Detect which cell encompasses the target text, then output its [x, y] center coordinate. 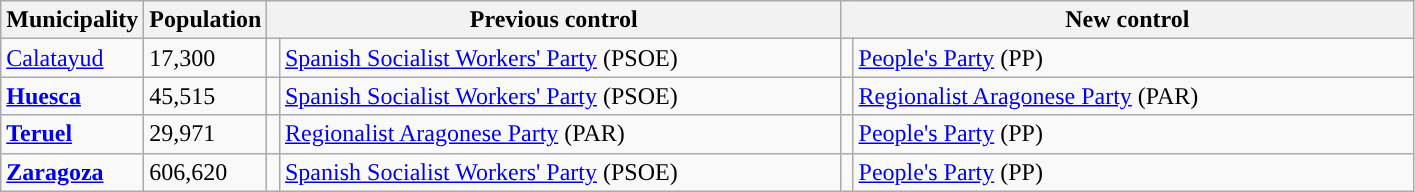
Huesca [72, 96]
Population [206, 20]
29,971 [206, 134]
606,620 [206, 172]
Calatayud [72, 58]
Zaragoza [72, 172]
45,515 [206, 96]
17,300 [206, 58]
Previous control [554, 20]
Teruel [72, 134]
Municipality [72, 20]
New control [1127, 20]
